Capture the cell that displays the provided text and extract its (x, y) central coordinate. 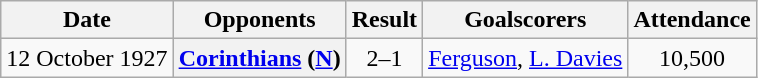
Date (87, 20)
2–1 (384, 58)
Attendance (692, 20)
10,500 (692, 58)
Goalscorers (526, 20)
Corinthians (N) (260, 58)
Opponents (260, 20)
Ferguson, L. Davies (526, 58)
Result (384, 20)
12 October 1927 (87, 58)
